Locate the cell with the specified text and output its [X, Y] center coordinate. 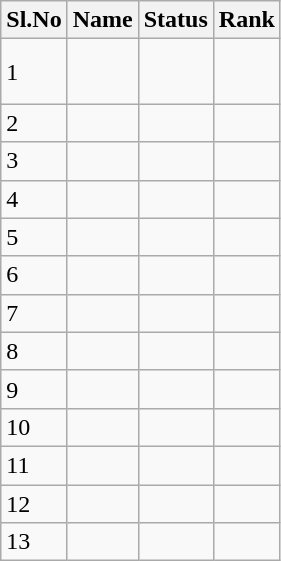
1 [34, 72]
3 [34, 161]
Name [102, 20]
Sl.No [34, 20]
Rank [246, 20]
8 [34, 351]
7 [34, 313]
6 [34, 275]
4 [34, 199]
11 [34, 465]
5 [34, 237]
9 [34, 389]
12 [34, 503]
13 [34, 542]
Status [176, 20]
10 [34, 427]
2 [34, 123]
